Return (x, y) of the center of cell containing provided text 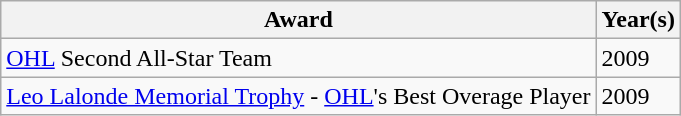
Award (298, 20)
OHL Second All-Star Team (298, 58)
Leo Lalonde Memorial Trophy - OHL's Best Overage Player (298, 96)
Year(s) (638, 20)
